Find where the given text appears and provide that cell's center as [X, Y] coordinate. 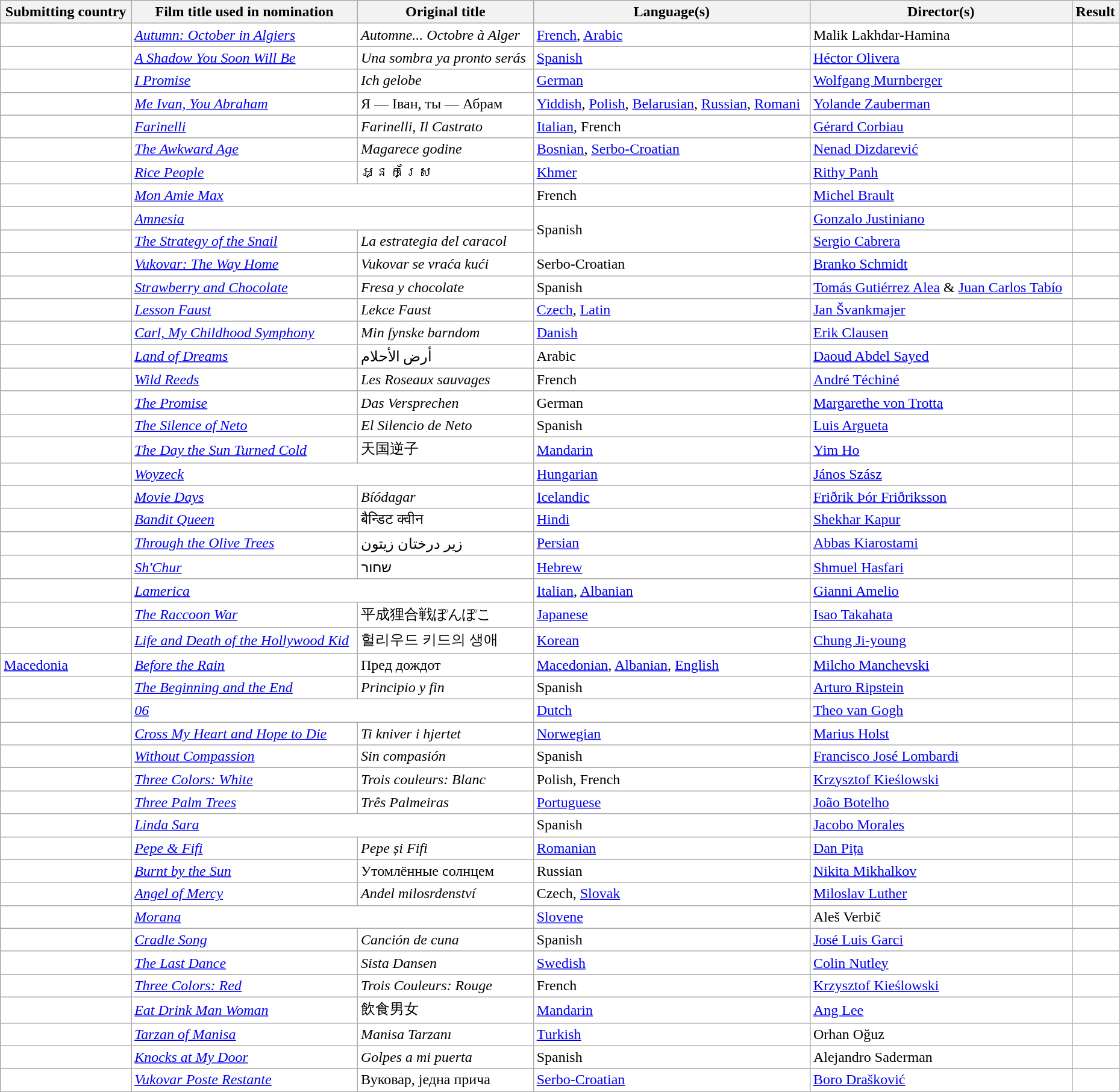
Arabic [671, 357]
Cross My Heart and Hope to Die [245, 734]
Branko Schmidt [941, 264]
Czech, Slovak [671, 894]
Persian [671, 543]
Principio y fin [445, 688]
The Last Dance [245, 963]
Fresa y chocolate [445, 287]
Ti kniver i hjertet [445, 734]
Autumn: October in Algiers [245, 35]
Malik Lakhdar-Hamina [941, 35]
Bíódagar [445, 497]
Manisa Tarzanı [445, 1034]
Language(s) [671, 12]
French, Arabic [671, 35]
שחור [445, 567]
Vukovar: The Way Home [245, 264]
Wild Reeds [245, 379]
Italian, Albanian [671, 590]
Canción de cuna [445, 940]
Abbas Kiarostami [941, 543]
Jan Švankmajer [941, 310]
Italian, French [671, 126]
Knocks at My Door [245, 1057]
Una sombra ya pronto serás [445, 58]
Aleš Verbič [941, 917]
Hungarian [671, 474]
Czech, Latin [671, 310]
Russian [671, 871]
Portuguese [671, 802]
Tarzan of Manisa [245, 1034]
Cradle Song [245, 940]
زیر درختان زیتون [445, 543]
Theo van Gogh [941, 711]
Gianni Amelio [941, 590]
平成狸合戦ぽんぽこ [445, 614]
Golpes a mi puerta [445, 1057]
Héctor Olivera [941, 58]
Shekhar Kapur [941, 520]
Me Ivan, You Abraham [245, 104]
Pepe și Fifi [445, 848]
Lamerica [333, 590]
Mon Amie Max [333, 195]
Trois couleurs: Blanc [445, 779]
Angel of Mercy [245, 894]
Luis Argueta [941, 425]
Slovene [671, 917]
Strawberry and Chocolate [245, 287]
João Botelho [941, 802]
Director(s) [941, 12]
Três Palmeiras [445, 802]
Korean [671, 641]
Japanese [671, 614]
Linda Sara [333, 825]
Romanian [671, 848]
The Awkward Age [245, 149]
Vukovar Poste Restante [245, 1080]
Dan Pița [941, 848]
Khmer [671, 172]
Francisco José Lombardi [941, 757]
Jacobo Morales [941, 825]
Dutch [671, 711]
Boro Drašković [941, 1080]
Ang Lee [941, 1009]
The Silence of Neto [245, 425]
Sista Dansen [445, 963]
Tomás Gutiérrez Alea & Juan Carlos Tabío [941, 287]
Nenad Dizdarević [941, 149]
Daoud Abdel Sayed [941, 357]
Carl, My Childhood Symphony [245, 333]
Macedonia [66, 664]
The Promise [245, 402]
Farinelli [245, 126]
Three Palm Trees [245, 802]
Original title [445, 12]
Land of Dreams [245, 357]
Submitting country [66, 12]
Orhan Oğuz [941, 1034]
I Promise [245, 81]
Rice People [245, 172]
Sergio Cabrera [941, 241]
Утомлённые солнцем [445, 871]
Yim Ho [941, 449]
Arturo Ripstein [941, 688]
Pepe & Fifi [245, 848]
Through the Olive Trees [245, 543]
André Téchiné [941, 379]
Movie Days [245, 497]
Swedish [671, 963]
Farinelli, Il Castrato [445, 126]
Icelandic [671, 497]
Sin compasión [445, 757]
Shmuel Hasfari [941, 567]
János Szász [941, 474]
Isao Takahata [941, 614]
Macedonian, Albanian, English [671, 664]
أرض الأحلام [445, 357]
Before the Rain [245, 664]
Milcho Manchevski [941, 664]
Nikita Mikhalkov [941, 871]
Norwegian [671, 734]
Polish, French [671, 779]
Amnesia [333, 218]
Turkish [671, 1034]
Miloslav Luther [941, 894]
Das Versprechen [445, 402]
A Shadow You Soon Will Be [245, 58]
Without Compassion [245, 757]
Yolande Zauberman [941, 104]
The Day the Sun Turned Cold [245, 449]
Alejandro Saderman [941, 1057]
Margarethe von Trotta [941, 402]
Andel milosrdenství [445, 894]
Hindi [671, 520]
Ich gelobe [445, 81]
អ្នកស្រែ [445, 172]
Пред дождот [445, 664]
Lekce Faust [445, 310]
Вуковар, једна прича [445, 1080]
Burnt by the Sun [245, 871]
Lesson Faust [245, 310]
The Beginning and the End [245, 688]
Eat Drink Man Woman [245, 1009]
La estrategia del caracol [445, 241]
Les Roseaux sauvages [445, 379]
Life and Death of the Hollywood Kid [245, 641]
Result [1095, 12]
Three Colors: Red [245, 985]
बैन्डिट क्वीन [445, 520]
Automne... Octobre à Alger [445, 35]
Min fynske barndom [445, 333]
The Strategy of the Snail [245, 241]
Hebrew [671, 567]
Three Colors: White [245, 779]
Erik Clausen [941, 333]
飲食男女 [445, 1009]
Colin Nutley [941, 963]
Wolfgang Murnberger [941, 81]
Trois Couleurs: Rouge [445, 985]
El Silencio de Neto [445, 425]
Chung Ji-young [941, 641]
Marius Holst [941, 734]
Vukovar se vraća kući [445, 264]
Yiddish, Polish, Belarusian, Russian, Romani [671, 104]
Magarece godine [445, 149]
Woyzeck [333, 474]
Я — Іван, ты — Абрам [445, 104]
Danish [671, 333]
The Raccoon War [245, 614]
Friðrik Þór Friðriksson [941, 497]
Morana [333, 917]
José Luis Garci [941, 940]
Rithy Panh [941, 172]
06 [333, 711]
Bandit Queen [245, 520]
Bosnian, Serbo-Croatian [671, 149]
天国逆子 [445, 449]
Michel Brault [941, 195]
Gonzalo Justiniano [941, 218]
Film title used in nomination [245, 12]
헐리우드 키드의 생애 [445, 641]
Gérard Corbiau [941, 126]
Sh'Chur [245, 567]
